Identify which cell holds the provided text, then report its (X, Y) central coordinate. 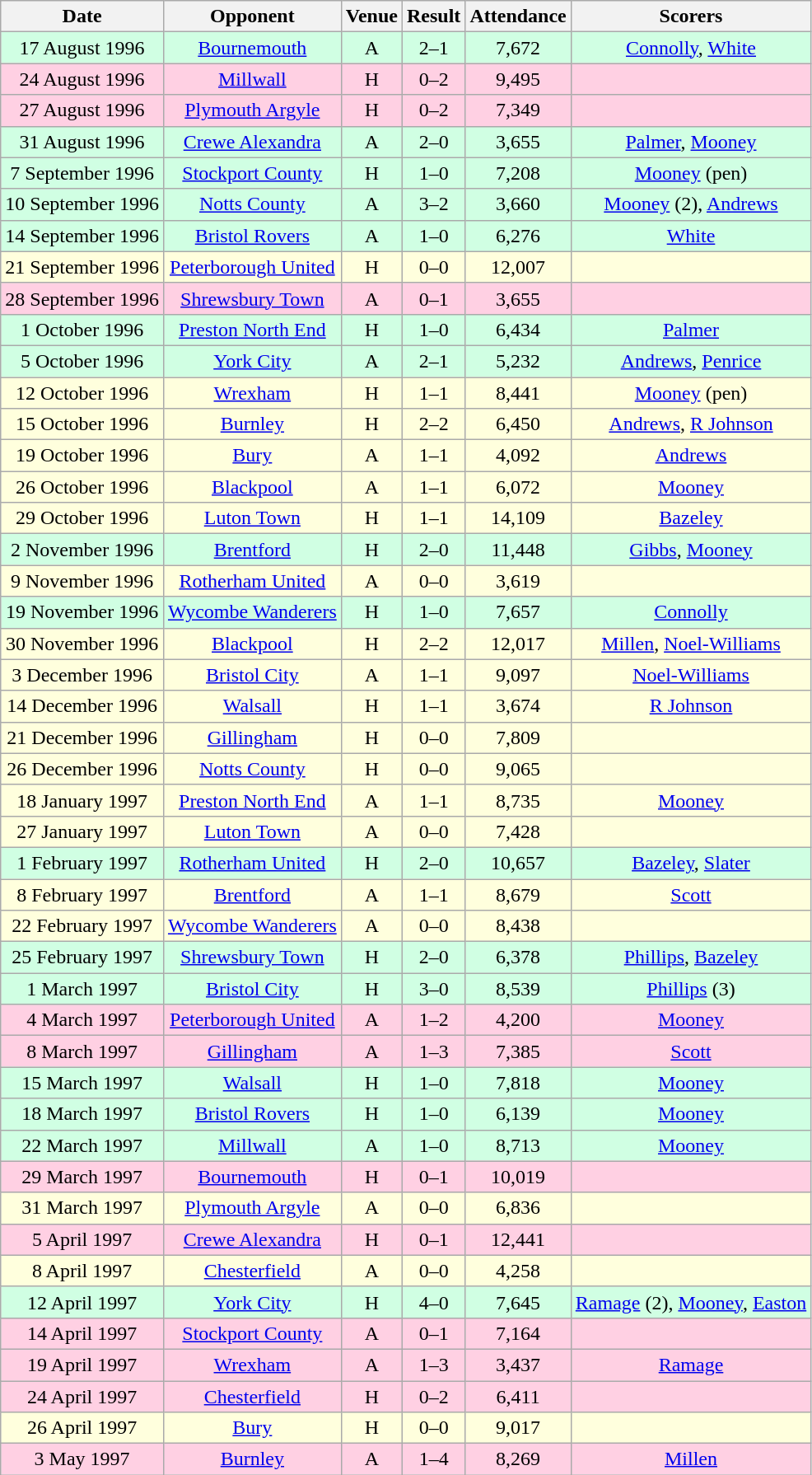
8 March 1997 (82, 1051)
26 December 1996 (82, 769)
3–0 (433, 989)
27 January 1997 (82, 831)
Millen, Noel-Williams (690, 644)
Bazeley (690, 518)
18 January 1997 (82, 800)
21 September 1996 (82, 267)
7,164 (518, 1333)
14 December 1996 (82, 706)
6,411 (518, 1397)
27 August 1996 (82, 110)
1 October 1996 (82, 330)
17 August 1996 (82, 48)
19 November 1996 (82, 612)
12 October 1996 (82, 393)
15 October 1996 (82, 424)
Ramage (2), Mooney, Easton (690, 1302)
8 April 1997 (82, 1271)
Millen (690, 1459)
6,276 (518, 236)
3,674 (518, 706)
Andrews, R Johnson (690, 424)
10,019 (518, 1177)
6,450 (518, 424)
19 October 1996 (82, 456)
8,269 (518, 1459)
14,109 (518, 518)
7,818 (518, 1083)
5,232 (518, 361)
3 May 1997 (82, 1459)
26 October 1996 (82, 487)
12,441 (518, 1239)
5 April 1997 (82, 1239)
12 April 1997 (82, 1302)
5 October 1996 (82, 361)
8,679 (518, 894)
8,735 (518, 800)
31 August 1996 (82, 142)
4 March 1997 (82, 1020)
12,007 (518, 267)
Gibbs, Mooney (690, 550)
8 February 1997 (82, 894)
6,378 (518, 958)
Connolly, White (690, 48)
24 August 1996 (82, 79)
28 September 1996 (82, 298)
4,200 (518, 1020)
7,672 (518, 48)
Noel-Williams (690, 675)
Palmer (690, 330)
4,092 (518, 456)
9,017 (518, 1428)
6,139 (518, 1114)
12,017 (518, 644)
Mooney (2), Andrews (690, 204)
9,065 (518, 769)
2 November 1996 (82, 550)
8,438 (518, 926)
4–0 (433, 1302)
White (690, 236)
7,657 (518, 612)
3,437 (518, 1365)
Date (82, 16)
7,809 (518, 737)
25 February 1997 (82, 958)
7,349 (518, 110)
Result (433, 16)
18 March 1997 (82, 1114)
9 November 1996 (82, 581)
30 November 1996 (82, 644)
Scorers (690, 16)
Phillips (3) (690, 989)
14 September 1996 (82, 236)
3–2 (433, 204)
Connolly (690, 612)
19 April 1997 (82, 1365)
3 December 1996 (82, 675)
Andrews (690, 456)
31 March 1997 (82, 1208)
24 April 1997 (82, 1397)
22 March 1997 (82, 1145)
6,072 (518, 487)
10 September 1996 (82, 204)
Palmer, Mooney (690, 142)
14 April 1997 (82, 1333)
7,385 (518, 1051)
4,258 (518, 1271)
26 April 1997 (82, 1428)
15 March 1997 (82, 1083)
Ramage (690, 1365)
Bazeley, Slater (690, 863)
6,434 (518, 330)
7 September 1996 (82, 173)
8,441 (518, 393)
21 December 1996 (82, 737)
22 February 1997 (82, 926)
Phillips, Bazeley (690, 958)
7,208 (518, 173)
3,660 (518, 204)
Andrews, Penrice (690, 361)
6,836 (518, 1208)
7,645 (518, 1302)
1–2 (433, 1020)
1–4 (433, 1459)
1 March 1997 (82, 989)
10,657 (518, 863)
R Johnson (690, 706)
1 February 1997 (82, 863)
7,428 (518, 831)
9,097 (518, 675)
8,539 (518, 989)
3,619 (518, 581)
11,448 (518, 550)
9,495 (518, 79)
29 October 1996 (82, 518)
8,713 (518, 1145)
Venue (371, 16)
29 March 1997 (82, 1177)
Opponent (252, 16)
Attendance (518, 16)
